Provide the (x, y) coordinate of the cell's center where the given text is located.  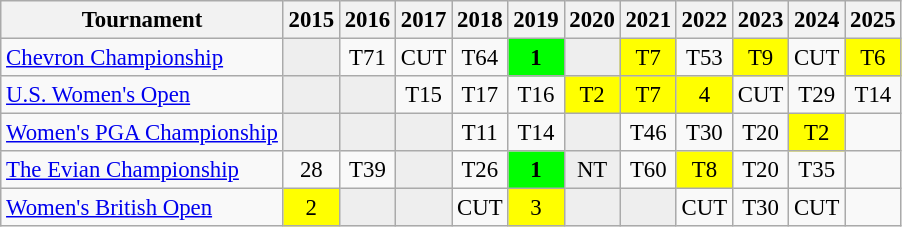
T35 (817, 170)
T9 (760, 58)
2018 (480, 20)
2024 (817, 20)
T15 (424, 95)
2023 (760, 20)
Tournament (142, 20)
2019 (536, 20)
U.S. Women's Open (142, 95)
NT (592, 170)
Women's British Open (142, 208)
2025 (873, 20)
T16 (536, 95)
T46 (648, 133)
2017 (424, 20)
T64 (480, 58)
The Evian Championship (142, 170)
Chevron Championship (142, 58)
T60 (648, 170)
2021 (648, 20)
T11 (480, 133)
2022 (704, 20)
T29 (817, 95)
2015 (311, 20)
T6 (873, 58)
T53 (704, 58)
T39 (367, 170)
T17 (480, 95)
2 (311, 208)
4 (704, 95)
28 (311, 170)
2016 (367, 20)
Women's PGA Championship (142, 133)
2020 (592, 20)
3 (536, 208)
T8 (704, 170)
T71 (367, 58)
T26 (480, 170)
